For the text-containing cell, return its midpoint in (x, y) coordinate format. 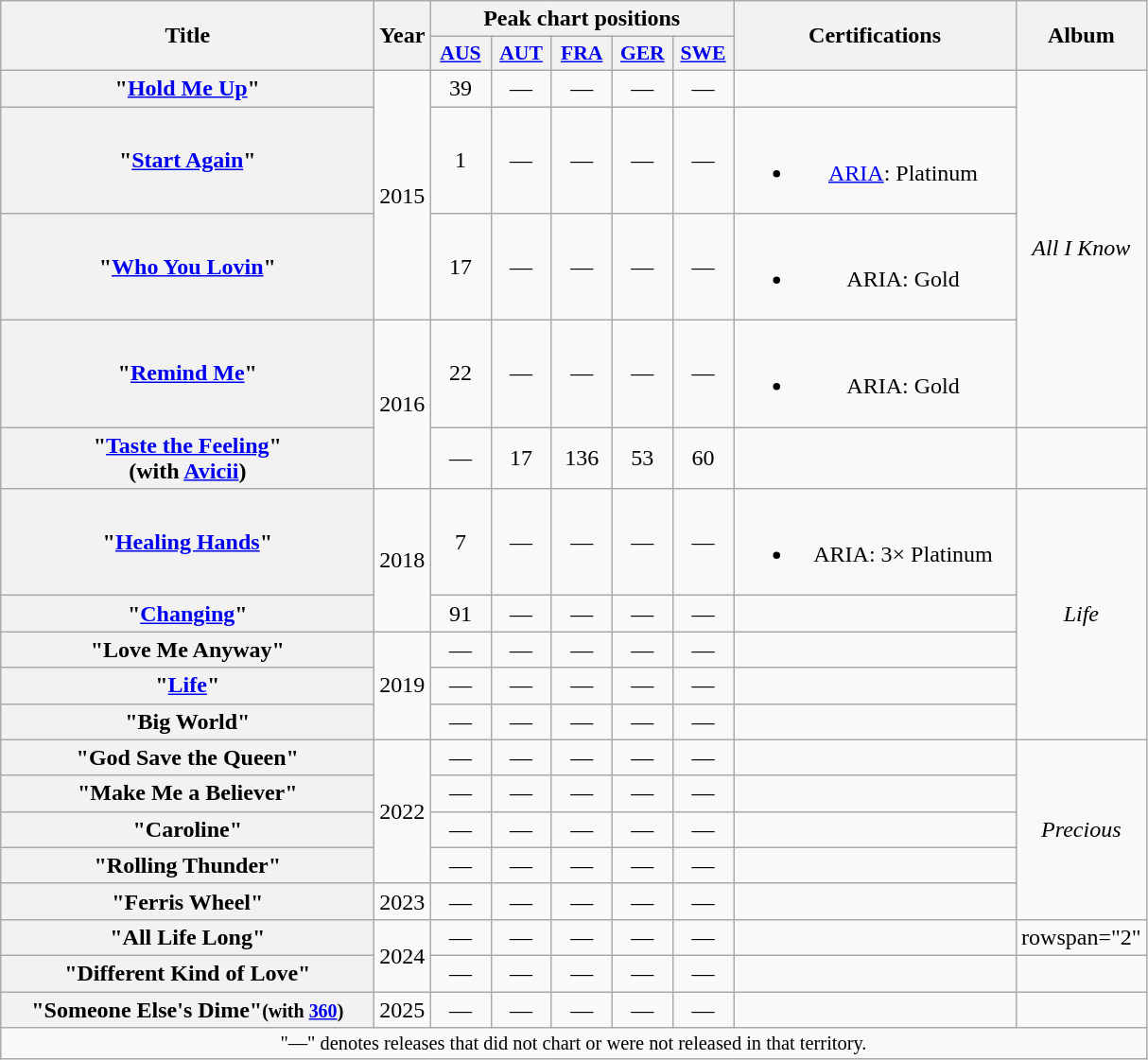
7 (461, 543)
"Who You Lovin" (187, 267)
"Taste the Feeling"(with Avicii) (187, 458)
2025 (403, 1009)
"Ferris Wheel" (187, 901)
"Rolling Thunder" (187, 865)
2024 (403, 955)
Title (187, 36)
136 (582, 458)
22 (461, 374)
91 (461, 614)
"All Life Long" (187, 937)
"Someone Else's Dime"(with 360) (187, 1009)
"Life" (187, 686)
Certifications (876, 36)
Year (403, 36)
Album (1082, 36)
ARIA: Platinum (876, 159)
SWE (703, 54)
AUS (461, 54)
2018 (403, 560)
GER (642, 54)
2019 (403, 686)
39 (461, 88)
AUT (521, 54)
60 (703, 458)
53 (642, 458)
"Start Again" (187, 159)
Precious (1082, 829)
ARIA: 3× Platinum (876, 543)
"Remind Me" (187, 374)
"Different Kind of Love" (187, 973)
"Make Me a Believer" (187, 793)
"—" denotes releases that did not chart or were not released in that territory. (573, 1044)
"Big World" (187, 721)
All I Know (1082, 248)
2022 (403, 811)
"Changing" (187, 614)
2016 (403, 405)
2015 (403, 195)
rowspan="2" (1082, 937)
"Love Me Anyway" (187, 650)
"Caroline" (187, 829)
Peak chart positions (583, 19)
"Healing Hands" (187, 543)
"God Save the Queen" (187, 757)
Life (1082, 615)
1 (461, 159)
2023 (403, 901)
FRA (582, 54)
"Hold Me Up" (187, 88)
